Scan for the cell matching the given text and deliver its (X, Y) coordinate at center. 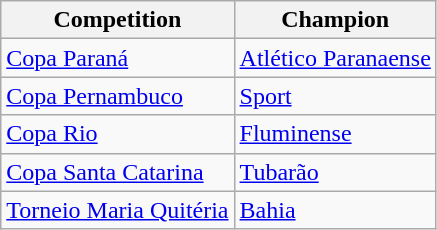
Champion (335, 20)
Tubarão (335, 172)
Copa Rio (118, 134)
Fluminense (335, 134)
Atlético Paranaense (335, 58)
Bahia (335, 210)
Copa Santa Catarina (118, 172)
Competition (118, 20)
Copa Pernambuco (118, 96)
Sport (335, 96)
Torneio Maria Quitéria (118, 210)
Copa Paraná (118, 58)
